Extract the (X, Y) coordinate from the center of the cell holding the provided text.  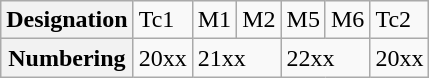
M5 (303, 20)
Tc2 (400, 20)
Numbering (67, 58)
22xx (326, 58)
Designation (67, 20)
M2 (259, 20)
M6 (347, 20)
M1 (214, 20)
21xx (236, 58)
Tc1 (162, 20)
